Find where the given text appears and provide that cell's center as [X, Y] coordinate. 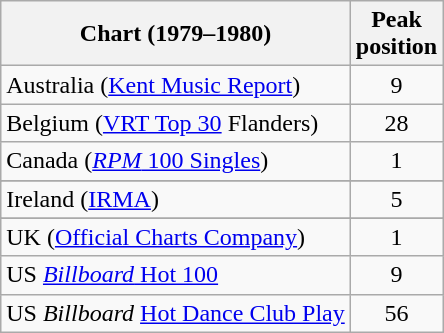
Belgium (VRT Top 30 Flanders) [176, 123]
Canada (RPM 100 Singles) [176, 161]
56 [396, 313]
US Billboard Hot Dance Club Play [176, 313]
Ireland (IRMA) [176, 199]
5 [396, 199]
UK (Official Charts Company) [176, 237]
Australia (Kent Music Report) [176, 85]
US Billboard Hot 100 [176, 275]
Peakposition [396, 34]
28 [396, 123]
Chart (1979–1980) [176, 34]
